Provide the (x, y) coordinate of the cell's center where the given text is located.  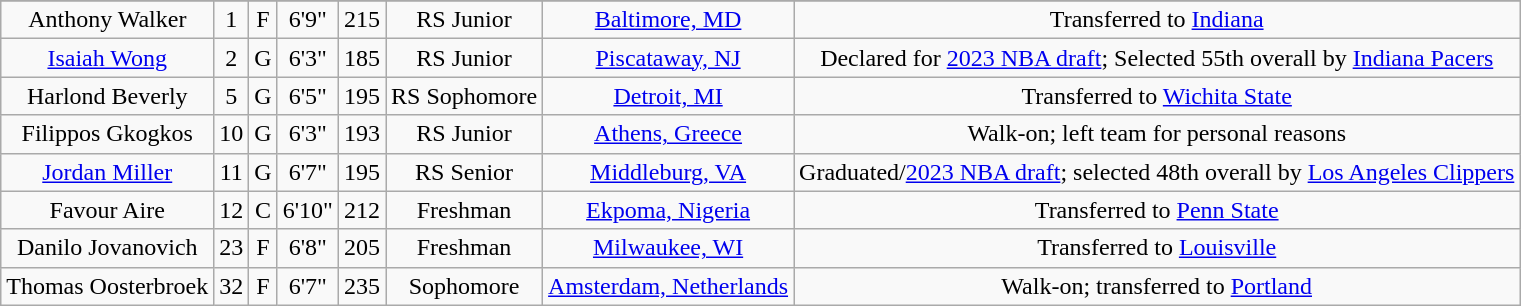
212 (362, 210)
205 (362, 248)
Anthony Walker (108, 20)
Sophomore (464, 286)
RS Senior (464, 172)
Detroit, MI (668, 96)
Amsterdam, Netherlands (668, 286)
Walk-on; transferred to Portland (1157, 286)
Transferred to Indiana (1157, 20)
32 (232, 286)
185 (362, 58)
6'8" (308, 248)
215 (362, 20)
5 (232, 96)
C (263, 210)
193 (362, 134)
Danilo Jovanovich (108, 248)
Ekpoma, Nigeria (668, 210)
Filippos Gkogkos (108, 134)
23 (232, 248)
1 (232, 20)
12 (232, 210)
Transferred to Penn State (1157, 210)
10 (232, 134)
Transferred to Wichita State (1157, 96)
Declared for 2023 NBA draft; Selected 55th overall by Indiana Pacers (1157, 58)
6'5" (308, 96)
Graduated/2023 NBA draft; selected 48th overall by Los Angeles Clippers (1157, 172)
Transferred to Louisville (1157, 248)
235 (362, 286)
6'9" (308, 20)
Piscataway, NJ (668, 58)
Baltimore, MD (668, 20)
Thomas Oosterbroek (108, 286)
Harlond Beverly (108, 96)
Middleburg, VA (668, 172)
Jordan Miller (108, 172)
Milwaukee, WI (668, 248)
Athens, Greece (668, 134)
RS Sophomore (464, 96)
Favour Aire (108, 210)
Isaiah Wong (108, 58)
6'10" (308, 210)
2 (232, 58)
11 (232, 172)
Walk-on; left team for personal reasons (1157, 134)
